Find where the given text appears and provide that cell's center as [X, Y] coordinate. 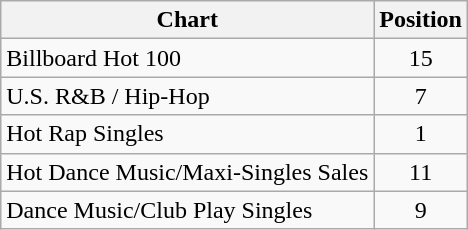
9 [421, 210]
15 [421, 58]
1 [421, 134]
U.S. R&B / Hip-Hop [188, 96]
Chart [188, 20]
Dance Music/Club Play Singles [188, 210]
Hot Dance Music/Maxi-Singles Sales [188, 172]
7 [421, 96]
Hot Rap Singles [188, 134]
Billboard Hot 100 [188, 58]
11 [421, 172]
Position [421, 20]
